Search for the cell housing the specified text and yield its (X, Y) center coordinate. 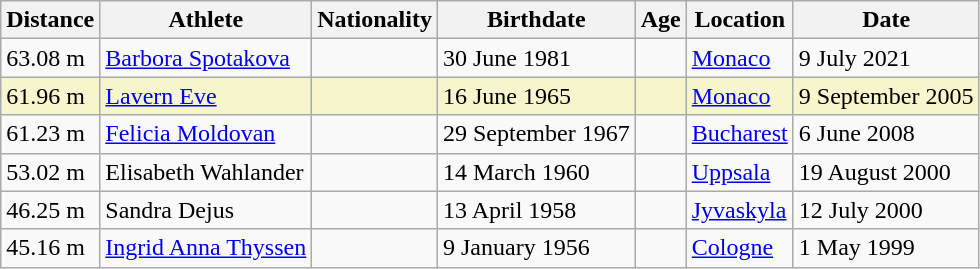
Age (660, 20)
Athlete (206, 20)
9 January 1956 (536, 248)
45.16 m (50, 248)
29 September 1967 (536, 134)
Date (886, 20)
Sandra Dejus (206, 210)
46.25 m (50, 210)
9 September 2005 (886, 96)
Felicia Moldovan (206, 134)
Uppsala (740, 172)
14 March 1960 (536, 172)
Ingrid Anna Thyssen (206, 248)
63.08 m (50, 58)
61.96 m (50, 96)
Elisabeth Wahlander (206, 172)
Location (740, 20)
1 May 1999 (886, 248)
30 June 1981 (536, 58)
19 August 2000 (886, 172)
Cologne (740, 248)
9 July 2021 (886, 58)
6 June 2008 (886, 134)
13 April 1958 (536, 210)
Jyvaskyla (740, 210)
53.02 m (50, 172)
Nationality (375, 20)
Distance (50, 20)
Bucharest (740, 134)
Birthdate (536, 20)
Barbora Spotakova (206, 58)
16 June 1965 (536, 96)
Lavern Eve (206, 96)
12 July 2000 (886, 210)
61.23 m (50, 134)
